Scan for the cell matching the given text and deliver its (x, y) coordinate at center. 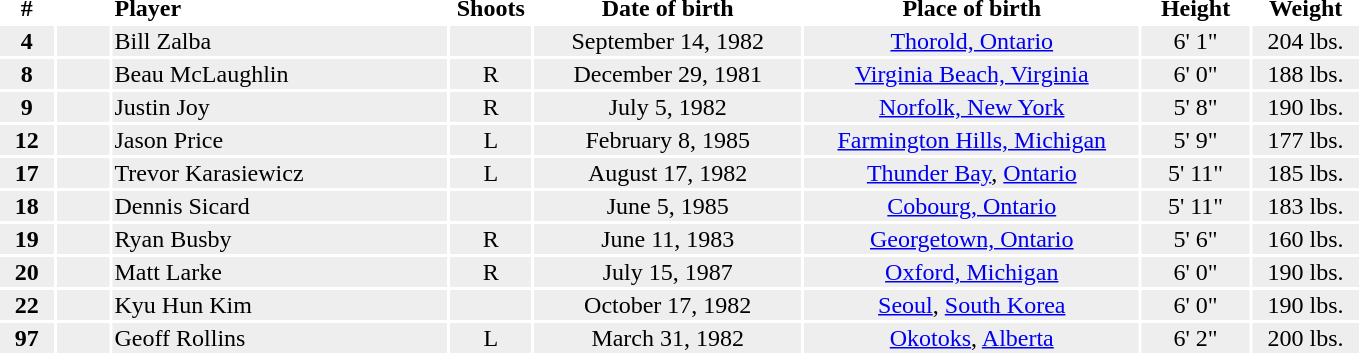
20 (27, 272)
Seoul, South Korea (972, 305)
Thorold, Ontario (972, 41)
183 lbs. (1306, 206)
22 (27, 305)
Cobourg, Ontario (972, 206)
Norfolk, New York (972, 107)
Geoff Rollins (280, 338)
Bill Zalba (280, 41)
June 11, 1983 (668, 239)
Oxford, Michigan (972, 272)
97 (27, 338)
Dennis Sicard (280, 206)
October 17, 1982 (668, 305)
17 (27, 173)
December 29, 1981 (668, 74)
Farmington Hills, Michigan (972, 140)
177 lbs. (1306, 140)
September 14, 1982 (668, 41)
4 (27, 41)
188 lbs. (1306, 74)
204 lbs. (1306, 41)
June 5, 1985 (668, 206)
Georgetown, Ontario (972, 239)
Thunder Bay, Ontario (972, 173)
July 5, 1982 (668, 107)
Justin Joy (280, 107)
19 (27, 239)
9 (27, 107)
5' 9" (1196, 140)
6' 2" (1196, 338)
Virginia Beach, Virginia (972, 74)
8 (27, 74)
August 17, 1982 (668, 173)
Kyu Hun Kim (280, 305)
200 lbs. (1306, 338)
5' 6" (1196, 239)
5' 8" (1196, 107)
185 lbs. (1306, 173)
Matt Larke (280, 272)
6' 1" (1196, 41)
18 (27, 206)
12 (27, 140)
Trevor Karasiewicz (280, 173)
Jason Price (280, 140)
Ryan Busby (280, 239)
July 15, 1987 (668, 272)
Okotoks, Alberta (972, 338)
160 lbs. (1306, 239)
Beau McLaughlin (280, 74)
February 8, 1985 (668, 140)
March 31, 1982 (668, 338)
